Output the [X, Y] coordinate of the center of the cell containing the given text.  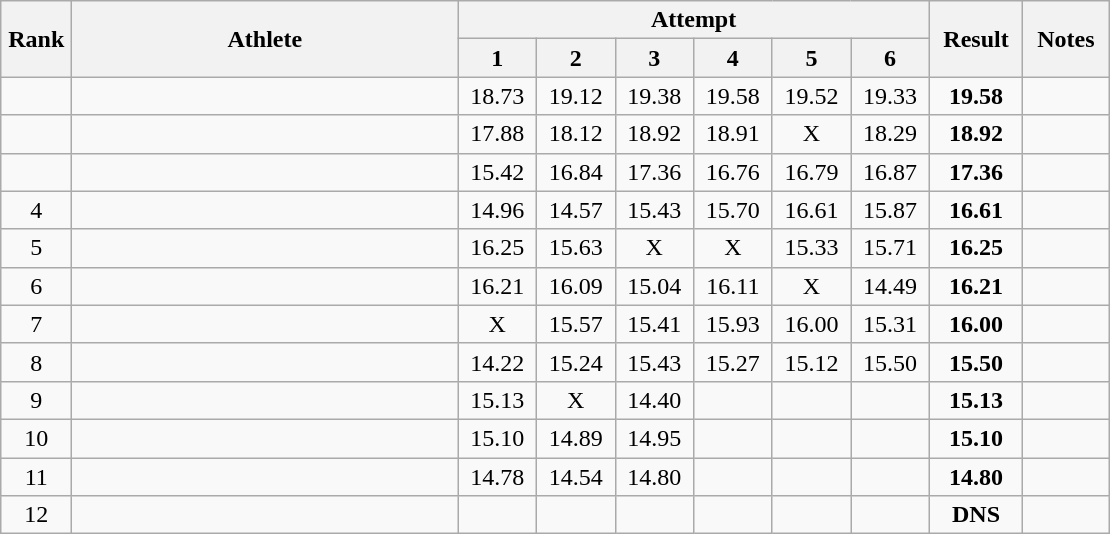
18.29 [890, 134]
16.84 [576, 172]
17.88 [498, 134]
15.31 [890, 324]
15.70 [734, 210]
1 [498, 58]
11 [36, 477]
Rank [36, 39]
15.41 [654, 324]
12 [36, 515]
14.54 [576, 477]
14.96 [498, 210]
15.87 [890, 210]
15.27 [734, 362]
7 [36, 324]
14.40 [654, 400]
19.12 [576, 96]
15.42 [498, 172]
18.73 [498, 96]
18.12 [576, 134]
14.49 [890, 286]
19.33 [890, 96]
14.22 [498, 362]
10 [36, 438]
Athlete [265, 39]
19.38 [654, 96]
2 [576, 58]
19.52 [812, 96]
16.87 [890, 172]
15.24 [576, 362]
16.76 [734, 172]
15.71 [890, 248]
16.11 [734, 286]
15.04 [654, 286]
15.63 [576, 248]
18.91 [734, 134]
Result [976, 39]
16.79 [812, 172]
15.57 [576, 324]
3 [654, 58]
Notes [1066, 39]
Attempt [694, 20]
14.95 [654, 438]
14.57 [576, 210]
15.33 [812, 248]
14.89 [576, 438]
16.09 [576, 286]
14.78 [498, 477]
15.93 [734, 324]
9 [36, 400]
15.12 [812, 362]
DNS [976, 515]
8 [36, 362]
